Pinpoint the cell where the given text exists, returning its [X, Y] midpoint coordinate. 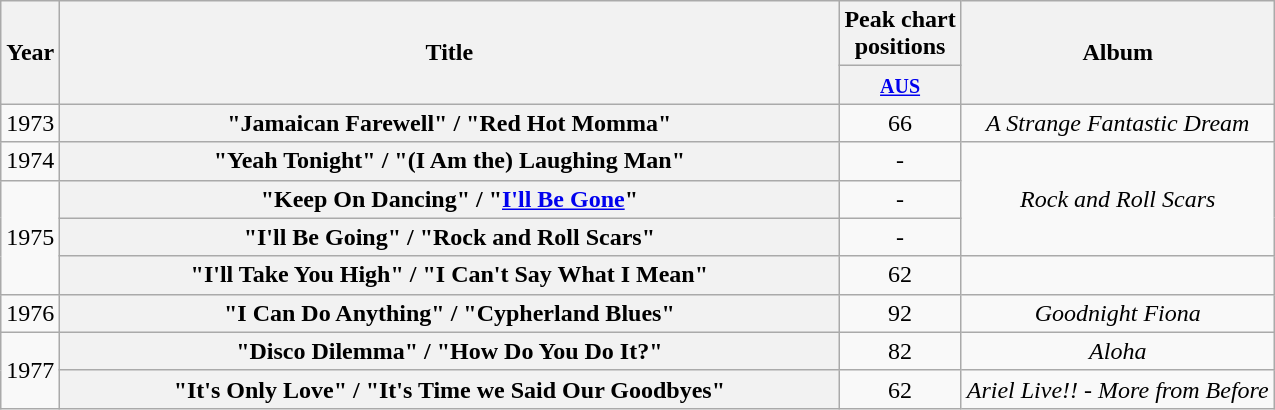
A Strange Fantastic Dream [1118, 123]
1974 [30, 161]
AUS [900, 85]
Aloha [1118, 351]
"I'll Take You High" / "I Can't Say What I Mean" [450, 275]
1976 [30, 313]
"I'll Be Going" / "Rock and Roll Scars" [450, 237]
66 [900, 123]
Ariel Live!! - More from Before [1118, 389]
1975 [30, 237]
82 [900, 351]
1977 [30, 370]
Album [1118, 52]
Year [30, 52]
"It's Only Love" / "It's Time we Said Our Goodbyes" [450, 389]
1973 [30, 123]
"Disco Dilemma" / "How Do You Do It?" [450, 351]
"Keep On Dancing" / "I'll Be Gone" [450, 199]
"Jamaican Farewell" / "Red Hot Momma" [450, 123]
"I Can Do Anything" / "Cypherland Blues" [450, 313]
Title [450, 52]
Rock and Roll Scars [1118, 199]
92 [900, 313]
Peak chartpositions [900, 34]
Goodnight Fiona [1118, 313]
"Yeah Tonight" / "(I Am the) Laughing Man" [450, 161]
